Locate the cell with the specified text and output its [x, y] center coordinate. 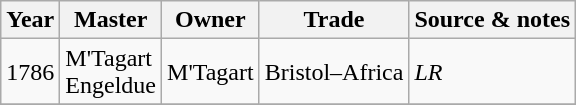
Bristol–Africa [334, 72]
M'TagartEngeldue [111, 72]
1786 [30, 72]
M'Tagart [211, 72]
LR [492, 72]
Owner [211, 20]
Trade [334, 20]
Master [111, 20]
Year [30, 20]
Source & notes [492, 20]
